Detect which cell encompasses the target text, then output its [x, y] center coordinate. 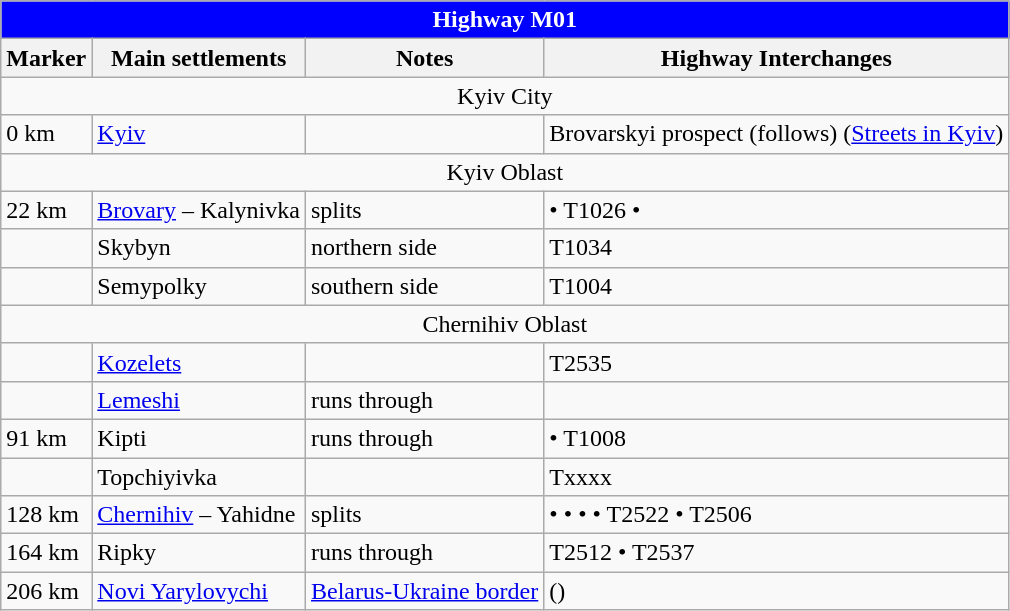
Lemeshi [199, 400]
Highway Interchanges [776, 58]
Kyiv [199, 134]
Kyiv City [505, 96]
Kyiv Oblast [505, 172]
91 km [46, 438]
Kozelets [199, 362]
Highway M01 [505, 20]
T2535 [776, 362]
Brovarskyi prospect (follows) (Streets in Kyiv) [776, 134]
Txxxx [776, 477]
northern side [424, 248]
Belarus-Ukraine border [424, 591]
22 km [46, 210]
Ripky [199, 553]
Topchiyivka [199, 477]
Chernihiv – Yahidne [199, 515]
T1004 [776, 286]
T2512 • T2537 [776, 553]
Main settlements [199, 58]
Notes [424, 58]
T1034 [776, 248]
0 km [46, 134]
Brovary – Kalynivka [199, 210]
Kipti [199, 438]
• T1026 • [776, 210]
Semypolky [199, 286]
southern side [424, 286]
Skybyn [199, 248]
• • • • T2522 • T2506 [776, 515]
() [776, 591]
Chernihiv Oblast [505, 324]
128 km [46, 515]
• T1008 [776, 438]
164 km [46, 553]
206 km [46, 591]
Novi Yarylovychi [199, 591]
Marker [46, 58]
